Pinpoint the cell where the given text exists, returning its (x, y) midpoint coordinate. 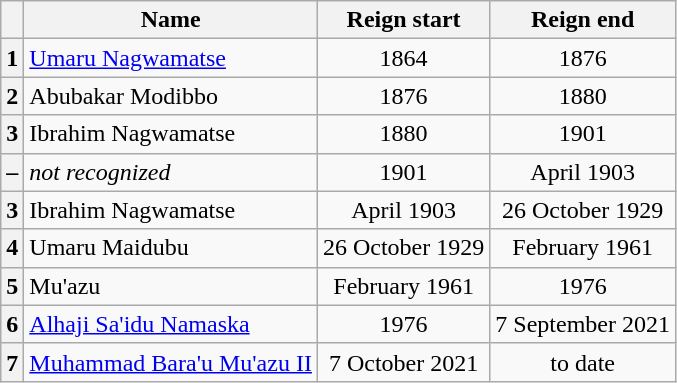
Mu'azu (171, 286)
to date (583, 362)
Abubakar Modibbo (171, 96)
Muhammad Bara'u Mu'azu II (171, 362)
2 (12, 96)
1 (12, 58)
Name (171, 20)
4 (12, 248)
Umaru Maidubu (171, 248)
7 September 2021 (583, 324)
5 (12, 286)
Alhaji Sa'idu Namaska (171, 324)
Umaru Nagwamatse (171, 58)
7 (12, 362)
1864 (403, 58)
7 October 2021 (403, 362)
6 (12, 324)
Reign end (583, 20)
– (12, 172)
Reign start (403, 20)
not recognized (171, 172)
